Detect which cell encompasses the target text, then output its (x, y) center coordinate. 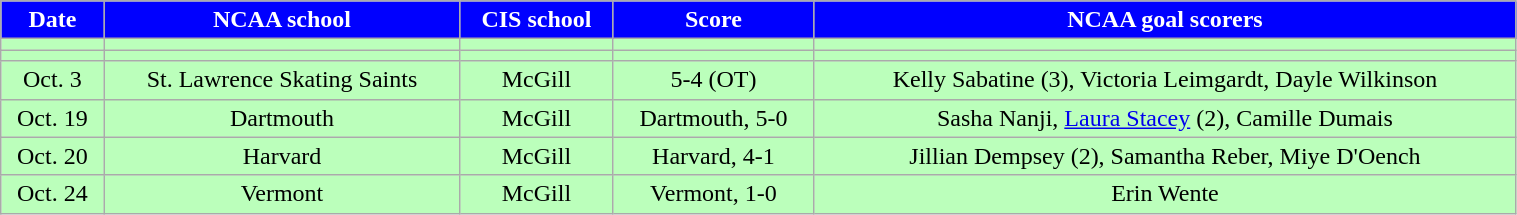
Erin Wente (1165, 194)
Kelly Sabatine (3), Victoria Leimgardt, Dayle Wilkinson (1165, 80)
5-4 (OT) (714, 80)
Harvard, 4-1 (714, 156)
Harvard (282, 156)
Oct. 3 (52, 80)
Jillian Dempsey (2), Samantha Reber, Miye D'Oench (1165, 156)
Oct. 24 (52, 194)
St. Lawrence Skating Saints (282, 80)
Dartmouth (282, 118)
Oct. 20 (52, 156)
Vermont, 1-0 (714, 194)
NCAA goal scorers (1165, 20)
CIS school (536, 20)
Sasha Nanji, Laura Stacey (2), Camille Dumais (1165, 118)
Vermont (282, 194)
Oct. 19 (52, 118)
Dartmouth, 5-0 (714, 118)
NCAA school (282, 20)
Score (714, 20)
Date (52, 20)
